Locate the cell with the specified text and output its [X, Y] center coordinate. 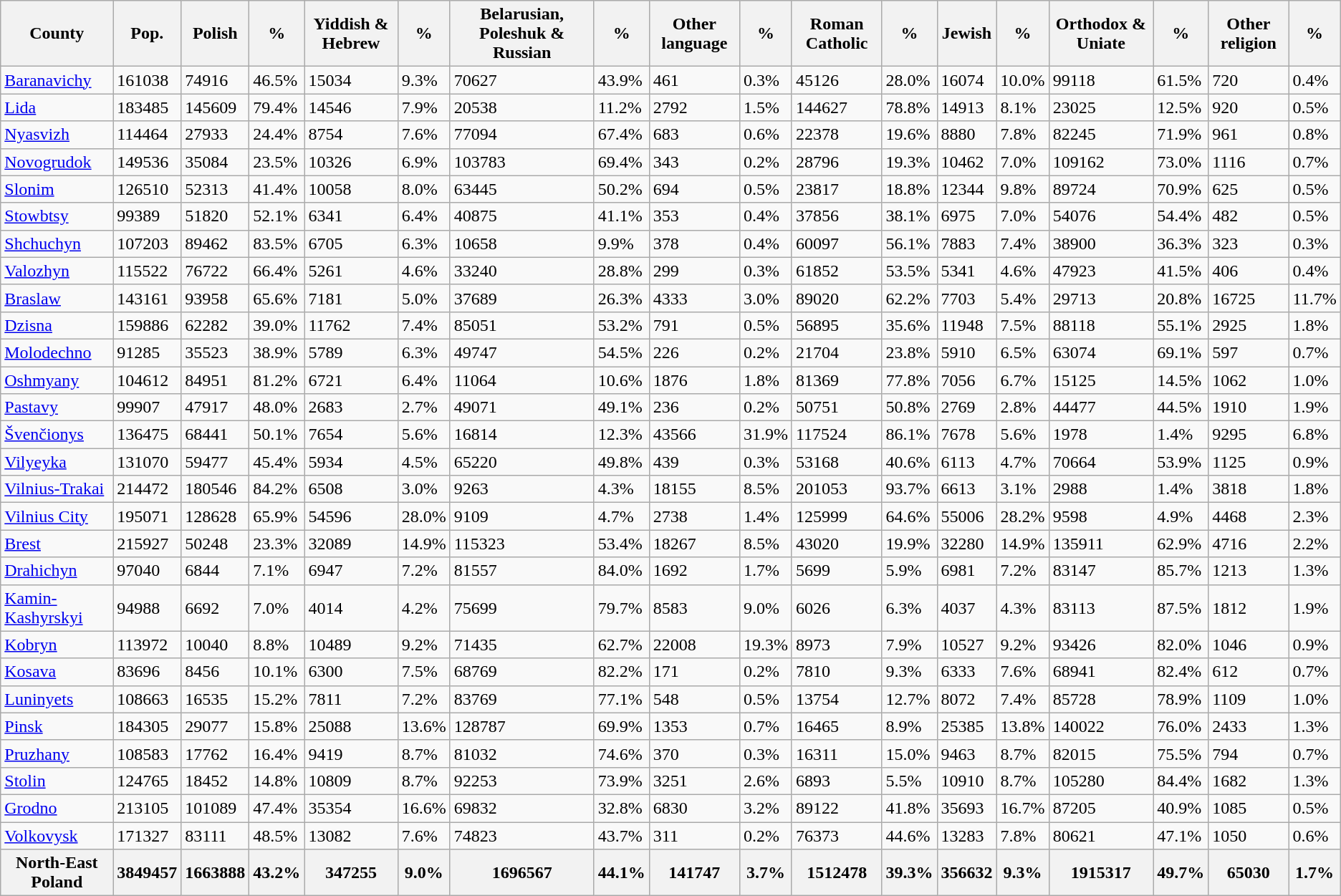
159886 [148, 325]
83147 [1101, 571]
84951 [215, 380]
40.9% [1181, 808]
18155 [694, 489]
128787 [521, 726]
53.4% [622, 544]
87205 [1101, 808]
47.1% [1181, 836]
51820 [215, 216]
70664 [1101, 462]
140022 [1101, 726]
37856 [837, 216]
75.5% [1181, 753]
171 [694, 672]
68441 [215, 435]
9598 [1101, 516]
791 [694, 325]
Stowbtsy [57, 216]
37689 [521, 298]
Vilyeyka [57, 462]
2988 [1101, 489]
54076 [1101, 216]
353 [694, 216]
6113 [967, 462]
Roman Catholic [837, 34]
89724 [1101, 189]
93426 [1101, 645]
66.4% [277, 271]
23817 [837, 189]
Other religion [1249, 34]
54.4% [1181, 216]
49.1% [622, 408]
68941 [1101, 672]
43020 [837, 544]
43.7% [622, 836]
49.7% [1181, 872]
83.5% [277, 244]
Vilnius-Trakai [57, 489]
406 [1249, 271]
7883 [967, 244]
8.9% [910, 726]
1.5% [765, 107]
53.9% [1181, 462]
2738 [694, 516]
14913 [967, 107]
171327 [148, 836]
13.6% [424, 726]
1062 [1249, 380]
7811 [351, 699]
215927 [148, 544]
82.0% [1181, 645]
47923 [1101, 271]
10.6% [622, 380]
23.5% [277, 162]
4.9% [1181, 516]
343 [694, 162]
27933 [215, 135]
89462 [215, 244]
4333 [694, 298]
6705 [351, 244]
Kobryn [57, 645]
1812 [1249, 607]
2683 [351, 408]
1512478 [837, 872]
82.2% [622, 672]
125999 [837, 516]
93.7% [910, 489]
6613 [967, 489]
214472 [148, 489]
6508 [351, 489]
85728 [1101, 699]
16814 [521, 435]
16.6% [424, 808]
Volkovysk [57, 836]
40875 [521, 216]
2792 [694, 107]
28796 [837, 162]
78.9% [1181, 699]
Pastavy [57, 408]
104612 [148, 380]
Kosava [57, 672]
67.4% [622, 135]
49071 [521, 408]
115323 [521, 544]
41.1% [622, 216]
8.8% [277, 645]
93958 [215, 298]
73.0% [1181, 162]
16465 [837, 726]
46.5% [277, 80]
1876 [694, 380]
Jewish [967, 34]
311 [694, 836]
Oshmyany [57, 380]
23.8% [910, 352]
99907 [148, 408]
1046 [1249, 645]
11.7% [1314, 298]
5.0% [424, 298]
128628 [215, 516]
59477 [215, 462]
11.2% [622, 107]
54.5% [622, 352]
5.5% [910, 781]
101089 [215, 808]
22378 [837, 135]
16.7% [1023, 808]
84.4% [1181, 781]
461 [694, 80]
71435 [521, 645]
40.6% [910, 462]
75699 [521, 607]
41.4% [277, 189]
15125 [1101, 380]
89020 [837, 298]
43566 [694, 435]
44.1% [622, 872]
74916 [215, 80]
28.2% [1023, 516]
55006 [967, 516]
1085 [1249, 808]
347255 [351, 872]
Pruzhany [57, 753]
78.8% [910, 107]
1915317 [1101, 872]
49747 [521, 352]
16535 [215, 699]
105280 [1101, 781]
50.1% [277, 435]
323 [1249, 244]
8.0% [424, 189]
Dzisna [57, 325]
8.1% [1023, 107]
8583 [694, 607]
11064 [521, 380]
15.2% [277, 699]
149536 [148, 162]
65.6% [277, 298]
2.8% [1023, 408]
54596 [351, 516]
28.8% [622, 271]
82245 [1101, 135]
65.9% [277, 516]
108663 [148, 699]
48.0% [277, 408]
39.0% [277, 325]
356632 [967, 872]
1696567 [521, 872]
131070 [148, 462]
113972 [148, 645]
114464 [148, 135]
794 [1249, 753]
13082 [351, 836]
80621 [1101, 836]
920 [1249, 107]
6.8% [1314, 435]
961 [1249, 135]
43.2% [277, 872]
2.7% [424, 408]
24.4% [277, 135]
Novogrudok [57, 162]
10910 [967, 781]
141747 [694, 872]
1663888 [215, 872]
12344 [967, 189]
6947 [351, 571]
5341 [967, 271]
10462 [967, 162]
32280 [967, 544]
16311 [837, 753]
10527 [967, 645]
62.9% [1181, 544]
117524 [837, 435]
144627 [837, 107]
694 [694, 189]
62.2% [910, 298]
10658 [521, 244]
29077 [215, 726]
378 [694, 244]
Nyasvizh [57, 135]
1125 [1249, 462]
35354 [351, 808]
32089 [351, 544]
8754 [351, 135]
143161 [148, 298]
1050 [1249, 836]
69.4% [622, 162]
25088 [351, 726]
10.1% [277, 672]
94988 [148, 607]
47.4% [277, 808]
38.1% [910, 216]
81.2% [277, 380]
70.9% [1181, 189]
9263 [521, 489]
439 [694, 462]
83696 [148, 672]
6.9% [424, 162]
183485 [148, 107]
41.5% [1181, 271]
73.9% [622, 781]
36.3% [1181, 244]
74.6% [622, 753]
Stolin [57, 781]
64.6% [910, 516]
23025 [1101, 107]
35.6% [910, 325]
9109 [521, 516]
18.8% [910, 189]
136475 [148, 435]
35523 [215, 352]
Vilnius City [57, 516]
82.4% [1181, 672]
108583 [148, 753]
50.8% [910, 408]
213105 [148, 808]
18267 [694, 544]
7678 [967, 435]
2433 [1249, 726]
6893 [837, 781]
Pop. [148, 34]
38.9% [277, 352]
3818 [1249, 489]
625 [1249, 189]
13754 [837, 699]
14546 [351, 107]
85.7% [1181, 571]
89122 [837, 808]
18452 [215, 781]
44.6% [910, 836]
7181 [351, 298]
69.1% [1181, 352]
53.5% [910, 271]
63445 [521, 189]
77.1% [622, 699]
85051 [521, 325]
5699 [837, 571]
115522 [148, 271]
65030 [1249, 872]
60097 [837, 244]
10058 [351, 189]
6692 [215, 607]
Slonim [57, 189]
4.5% [424, 462]
13283 [967, 836]
44.5% [1181, 408]
6300 [351, 672]
39.3% [910, 872]
53168 [837, 462]
82015 [1101, 753]
4.2% [424, 607]
Polish [215, 34]
6.7% [1023, 380]
99389 [148, 216]
44477 [1101, 408]
10.0% [1023, 80]
83113 [1101, 607]
87.5% [1181, 607]
Drahichyn [57, 571]
Švenčionys [57, 435]
91285 [148, 352]
3251 [694, 781]
26.3% [622, 298]
2925 [1249, 325]
Shchuchyn [57, 244]
20538 [521, 107]
22008 [694, 645]
683 [694, 135]
5.9% [910, 571]
9295 [1249, 435]
548 [694, 699]
12.5% [1181, 107]
16.4% [277, 753]
19.9% [910, 544]
76722 [215, 271]
61852 [837, 271]
5934 [351, 462]
7810 [837, 672]
5261 [351, 271]
61.5% [1181, 80]
8880 [967, 135]
25385 [967, 726]
Lida [57, 107]
Yiddish & Hebrew [351, 34]
184305 [148, 726]
2.2% [1314, 544]
29713 [1101, 298]
9463 [967, 753]
92253 [521, 781]
76373 [837, 836]
236 [694, 408]
109162 [1101, 162]
16725 [1249, 298]
10326 [351, 162]
99118 [1101, 80]
83111 [215, 836]
Valozhyn [57, 271]
49.8% [622, 462]
720 [1249, 80]
North-East Poland [57, 872]
10809 [351, 781]
62.7% [622, 645]
50.2% [622, 189]
77.8% [910, 380]
Belarusian, Poleshuk & Russian [521, 34]
13.8% [1023, 726]
45126 [837, 80]
Brest [57, 544]
2.3% [1314, 516]
6981 [967, 571]
12.7% [910, 699]
15.8% [277, 726]
55.1% [1181, 325]
83769 [521, 699]
6333 [967, 672]
1682 [1249, 781]
56895 [837, 325]
Baranavichy [57, 80]
6830 [694, 808]
6.5% [1023, 352]
19.6% [910, 135]
68769 [521, 672]
35084 [215, 162]
9.8% [1023, 189]
17762 [215, 753]
3.7% [765, 872]
6721 [351, 380]
3.1% [1023, 489]
Kamin-Kashyrskyi [57, 607]
5.4% [1023, 298]
7654 [351, 435]
88118 [1101, 325]
7703 [967, 298]
15.0% [910, 753]
2769 [967, 408]
70627 [521, 80]
6844 [215, 571]
52.1% [277, 216]
6026 [837, 607]
33240 [521, 271]
86.1% [910, 435]
41.8% [910, 808]
1978 [1101, 435]
1116 [1249, 162]
14.8% [277, 781]
1692 [694, 571]
Braslaw [57, 298]
81032 [521, 753]
69.9% [622, 726]
48.5% [277, 836]
161038 [148, 80]
8973 [837, 645]
35693 [967, 808]
597 [1249, 352]
81369 [837, 380]
11762 [351, 325]
9.9% [622, 244]
226 [694, 352]
65220 [521, 462]
12.3% [622, 435]
79.7% [622, 607]
6341 [351, 216]
23.3% [277, 544]
4468 [1249, 516]
4037 [967, 607]
370 [694, 753]
79.4% [277, 107]
20.8% [1181, 298]
482 [1249, 216]
11948 [967, 325]
135911 [1101, 544]
180546 [215, 489]
43.9% [622, 80]
4014 [351, 607]
1910 [1249, 408]
2.6% [765, 781]
10040 [215, 645]
21704 [837, 352]
Pinsk [57, 726]
Grodno [57, 808]
1109 [1249, 699]
1213 [1249, 571]
3.2% [765, 808]
9419 [351, 753]
50751 [837, 408]
124765 [148, 781]
7.1% [277, 571]
0.8% [1314, 135]
8072 [967, 699]
126510 [148, 189]
97040 [148, 571]
69832 [521, 808]
81557 [521, 571]
4716 [1249, 544]
7056 [967, 380]
84.0% [622, 571]
612 [1249, 672]
31.9% [765, 435]
299 [694, 271]
145609 [215, 107]
32.8% [622, 808]
56.1% [910, 244]
County [57, 34]
5910 [967, 352]
15034 [351, 80]
Molodechno [57, 352]
3849457 [148, 872]
76.0% [1181, 726]
10489 [351, 645]
38900 [1101, 244]
Luninyets [57, 699]
5789 [351, 352]
1353 [694, 726]
74823 [521, 836]
103783 [521, 162]
63074 [1101, 352]
53.2% [622, 325]
71.9% [1181, 135]
107203 [148, 244]
Other language [694, 34]
77094 [521, 135]
14.5% [1181, 380]
84.2% [277, 489]
16074 [967, 80]
62282 [215, 325]
52313 [215, 189]
201053 [837, 489]
6975 [967, 216]
8456 [215, 672]
50248 [215, 544]
47917 [215, 408]
195071 [148, 516]
45.4% [277, 462]
Orthodox & Uniate [1101, 34]
